Provide the (x, y) coordinate of the cell's center where the given text is located.  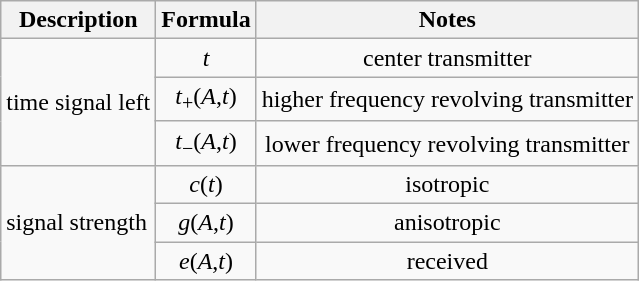
received (447, 261)
c(t) (206, 185)
e(A,t) (206, 261)
t+(A,t) (206, 99)
isotropic (447, 185)
t−(A,t) (206, 143)
lower frequency revolving transmitter (447, 143)
anisotropic (447, 223)
t (206, 58)
Description (78, 20)
Notes (447, 20)
g(A,t) (206, 223)
time signal left (78, 102)
higher frequency revolving transmitter (447, 99)
Formula (206, 20)
center transmitter (447, 58)
signal strength (78, 223)
